Identify which cell holds the provided text, then report its [X, Y] central coordinate. 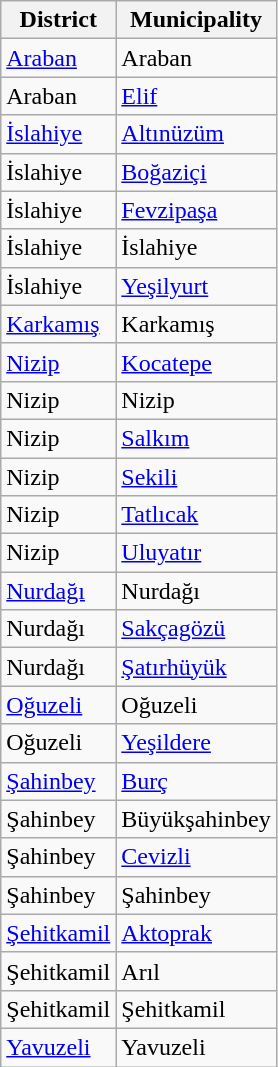
Arıl [196, 971]
Fevzipaşa [196, 210]
Salkım [196, 438]
Altınüzüm [196, 134]
Sakçagözü [196, 629]
Burç [196, 781]
Elif [196, 96]
Büyükşahinbey [196, 819]
Kocatepe [196, 362]
Uluyatır [196, 553]
Municipality [196, 20]
Boğaziçi [196, 172]
Aktoprak [196, 933]
Sekili [196, 477]
Şatırhüyük [196, 667]
Tatlıcak [196, 515]
District [58, 20]
Yeşildere [196, 743]
Cevizli [196, 857]
Yeşilyurt [196, 286]
